Output the (x, y) coordinate of the center of the cell containing the given text.  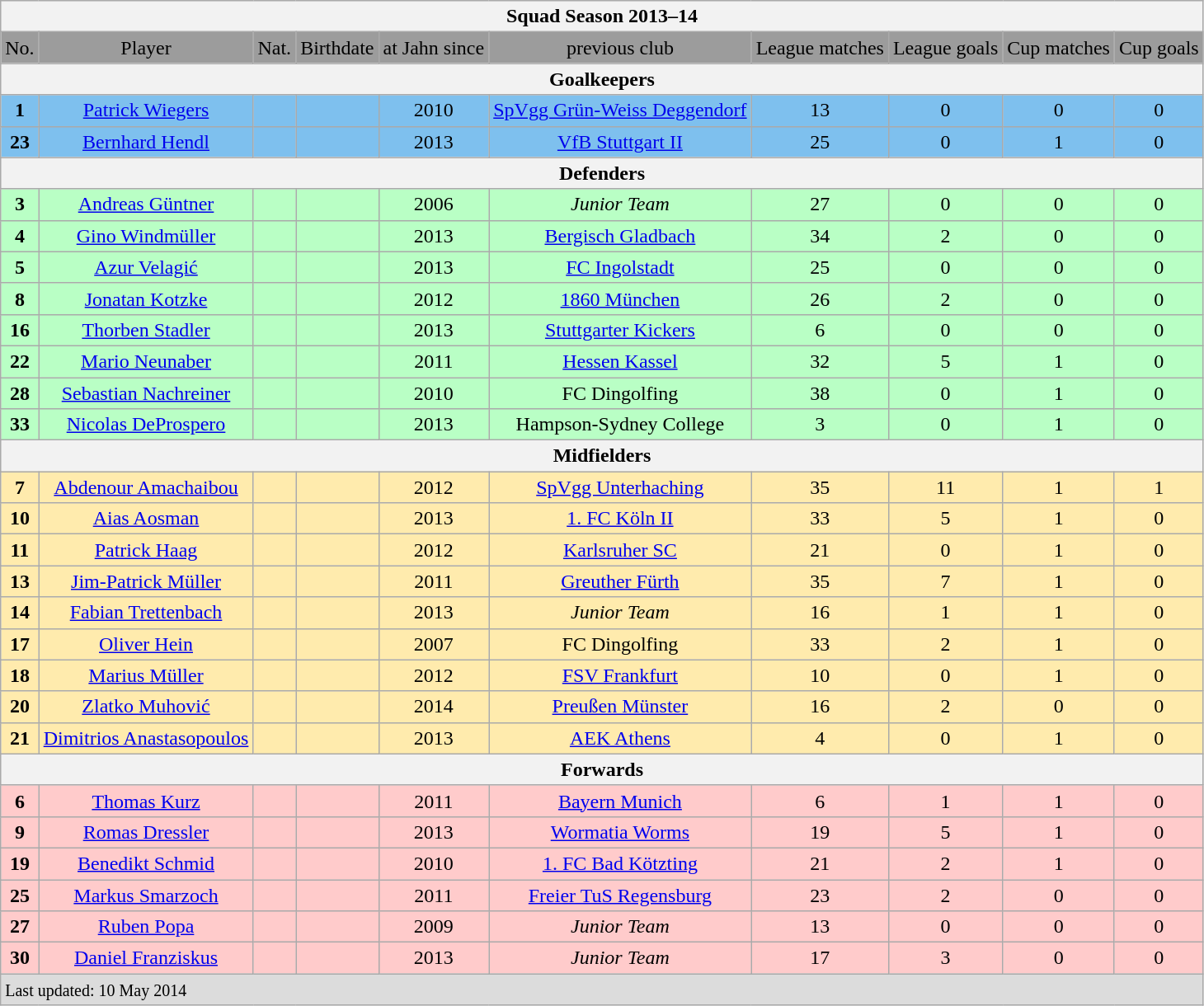
at Jahn since (434, 48)
2014 (434, 707)
2007 (434, 644)
Patrick Haag (146, 550)
Ruben Popa (146, 927)
Andreas Güntner (146, 204)
Preußen Münster (620, 707)
2006 (434, 204)
8 (20, 299)
Defenders (602, 173)
previous club (620, 48)
VfB Stuttgart II (620, 142)
Marius Müller (146, 675)
Bergisch Gladbach (620, 236)
Romas Dressler (146, 832)
Jim-Patrick Müller (146, 581)
Squad Season 2013–14 (602, 16)
League matches (820, 48)
Nicolas DeProspero (146, 425)
Mario Neunaber (146, 361)
No. (20, 48)
Fabian Trettenbach (146, 613)
Zlatko Muhović (146, 707)
1. FC Bad Kötzting (620, 863)
28 (20, 393)
Hessen Kassel (620, 361)
Daniel Franziskus (146, 958)
Player (146, 48)
34 (820, 236)
Benedikt Schmid (146, 863)
SpVgg Unterhaching (620, 487)
Sebastian Nachreiner (146, 393)
SpVgg Grün-Weiss Deggendorf (620, 110)
Oliver Hein (146, 644)
Abdenour Amachaibou (146, 487)
Hampson-Sydney College (620, 425)
Midfielders (602, 456)
Cup matches (1059, 48)
Bayern Munich (620, 801)
Nat. (275, 48)
Stuttgarter Kickers (620, 330)
32 (820, 361)
Bernhard Hendl (146, 142)
1860 München (620, 299)
Thomas Kurz (146, 801)
Birthdate (337, 48)
Jonatan Kotzke (146, 299)
20 (20, 707)
2009 (434, 927)
Aias Aosman (146, 519)
Freier TuS Regensburg (620, 895)
30 (20, 958)
Thorben Stadler (146, 330)
Forwards (602, 769)
18 (20, 675)
Wormatia Worms (620, 832)
9 (20, 832)
FSV Frankfurt (620, 675)
League goals (945, 48)
14 (20, 613)
Goalkeepers (602, 79)
Markus Smarzoch (146, 895)
Patrick Wiegers (146, 110)
Last updated: 10 May 2014 (602, 990)
22 (20, 361)
AEK Athens (620, 738)
26 (820, 299)
Karlsruher SC (620, 550)
FC Ingolstadt (620, 267)
Gino Windmüller (146, 236)
38 (820, 393)
Greuther Fürth (620, 581)
1. FC Köln II (620, 519)
Dimitrios Anastasopoulos (146, 738)
Azur Velagić (146, 267)
Cup goals (1159, 48)
